Locate the cell with the specified text and output its [x, y] center coordinate. 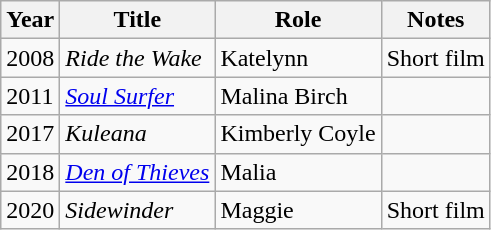
2011 [30, 96]
2018 [30, 172]
Ride the Wake [138, 58]
Year [30, 20]
2017 [30, 134]
Sidewinder [138, 210]
Notes [436, 20]
Role [298, 20]
Katelynn [298, 58]
Malia [298, 172]
Malina Birch [298, 96]
Kuleana [138, 134]
2008 [30, 58]
Soul Surfer [138, 96]
Maggie [298, 210]
Kimberly Coyle [298, 134]
Title [138, 20]
Den of Thieves [138, 172]
2020 [30, 210]
